Locate the cell with the specified text and output its (X, Y) center coordinate. 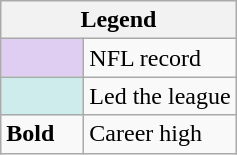
Legend (118, 20)
Bold (42, 134)
Career high (160, 134)
Led the league (160, 96)
NFL record (160, 58)
